From the cell containing the given text, extract its center point as [X, Y] coordinate. 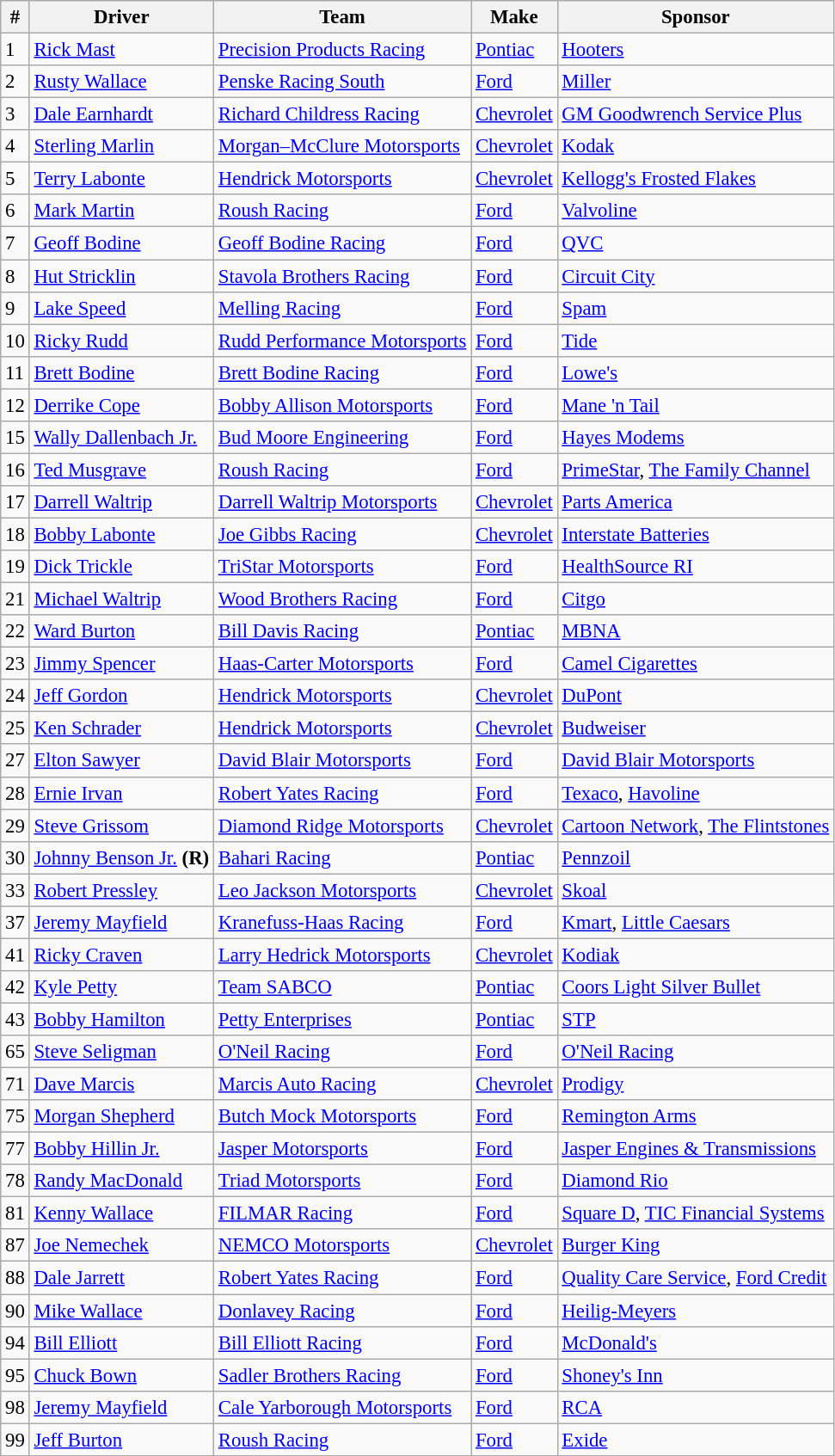
Jasper Engines & Transmissions [696, 1149]
Steve Grissom [121, 826]
Diamond Ridge Motorsports [342, 826]
PrimeStar, The Family Channel [696, 470]
Kellogg's Frosted Flakes [696, 179]
Ken Schrader [121, 728]
Diamond Rio [696, 1181]
Pennzoil [696, 857]
Square D, TIC Financial Systems [696, 1213]
Sponsor [696, 17]
Kranefuss-Haas Racing [342, 923]
29 [15, 826]
Jimmy Spencer [121, 664]
42 [15, 987]
Budweiser [696, 728]
Derrike Cope [121, 405]
Quality Care Service, Ford Credit [696, 1278]
7 [15, 243]
Rudd Performance Motorsports [342, 341]
23 [15, 664]
Robert Pressley [121, 890]
90 [15, 1311]
75 [15, 1116]
GM Goodwrench Service Plus [696, 114]
Spam [696, 308]
33 [15, 890]
Dale Jarrett [121, 1278]
Dave Marcis [121, 1084]
19 [15, 567]
Texaco, Havoline [696, 793]
Hooters [696, 50]
77 [15, 1149]
Mark Martin [121, 211]
Brett Bodine [121, 372]
Bahari Racing [342, 857]
Prodigy [696, 1084]
Ward Burton [121, 631]
Joe Nemechek [121, 1246]
11 [15, 372]
Miller [696, 82]
25 [15, 728]
41 [15, 955]
Citgo [696, 599]
5 [15, 179]
Tide [696, 341]
Morgan Shepherd [121, 1116]
Richard Childress Racing [342, 114]
QVC [696, 243]
Terry Labonte [121, 179]
Wood Brothers Racing [342, 599]
Kyle Petty [121, 987]
Jeff Burton [121, 1440]
37 [15, 923]
Johnny Benson Jr. (R) [121, 857]
Michael Waltrip [121, 599]
Triad Motorsports [342, 1181]
Penske Racing South [342, 82]
21 [15, 599]
78 [15, 1181]
12 [15, 405]
Coors Light Silver Bullet [696, 987]
99 [15, 1440]
TriStar Motorsports [342, 567]
Stavola Brothers Racing [342, 276]
Sadler Brothers Racing [342, 1375]
Brett Bodine Racing [342, 372]
Hut Stricklin [121, 276]
18 [15, 534]
Precision Products Racing [342, 50]
65 [15, 1052]
94 [15, 1342]
Exide [696, 1440]
Elton Sawyer [121, 761]
FILMAR Racing [342, 1213]
# [15, 17]
Bobby Hamilton [121, 1019]
17 [15, 502]
2 [15, 82]
Donlavey Racing [342, 1311]
43 [15, 1019]
Leo Jackson Motorsports [342, 890]
16 [15, 470]
Heilig-Meyers [696, 1311]
Kodak [696, 146]
Bill Davis Racing [342, 631]
Mike Wallace [121, 1311]
DuPont [696, 696]
Burger King [696, 1246]
Interstate Batteries [696, 534]
Morgan–McClure Motorsports [342, 146]
Melling Racing [342, 308]
Rusty Wallace [121, 82]
Chuck Bown [121, 1375]
Jeff Gordon [121, 696]
Mane 'n Tail [696, 405]
Remington Arms [696, 1116]
81 [15, 1213]
Bobby Labonte [121, 534]
Circuit City [696, 276]
Shoney's Inn [696, 1375]
Wally Dallenbach Jr. [121, 438]
Bobby Hillin Jr. [121, 1149]
Camel Cigarettes [696, 664]
10 [15, 341]
9 [15, 308]
HealthSource RI [696, 567]
Parts America [696, 502]
1 [15, 50]
Make [514, 17]
Joe Gibbs Racing [342, 534]
Randy MacDonald [121, 1181]
Geoff Bodine [121, 243]
Kmart, Little Caesars [696, 923]
24 [15, 696]
15 [15, 438]
Ricky Rudd [121, 341]
95 [15, 1375]
28 [15, 793]
6 [15, 211]
Kenny Wallace [121, 1213]
8 [15, 276]
Darrell Waltrip [121, 502]
Cartoon Network, The Flintstones [696, 826]
STP [696, 1019]
Lowe's [696, 372]
4 [15, 146]
Jasper Motorsports [342, 1149]
RCA [696, 1407]
Butch Mock Motorsports [342, 1116]
30 [15, 857]
Ricky Craven [121, 955]
Bobby Allison Motorsports [342, 405]
Driver [121, 17]
27 [15, 761]
Dale Earnhardt [121, 114]
Geoff Bodine Racing [342, 243]
Bud Moore Engineering [342, 438]
Team [342, 17]
88 [15, 1278]
Ernie Irvan [121, 793]
Steve Seligman [121, 1052]
Skoal [696, 890]
Kodiak [696, 955]
Dick Trickle [121, 567]
Team SABCO [342, 987]
Petty Enterprises [342, 1019]
87 [15, 1246]
22 [15, 631]
Marcis Auto Racing [342, 1084]
Bill Elliott [121, 1342]
Valvoline [696, 211]
Darrell Waltrip Motorsports [342, 502]
Cale Yarborough Motorsports [342, 1407]
Hayes Modems [696, 438]
71 [15, 1084]
McDonald's [696, 1342]
Bill Elliott Racing [342, 1342]
3 [15, 114]
Haas-Carter Motorsports [342, 664]
MBNA [696, 631]
Larry Hedrick Motorsports [342, 955]
NEMCO Motorsports [342, 1246]
Ted Musgrave [121, 470]
Rick Mast [121, 50]
Sterling Marlin [121, 146]
Lake Speed [121, 308]
98 [15, 1407]
